Return the [x, y] coordinate for the center point of the cell that contains the specified text.  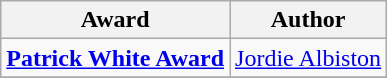
Award [116, 20]
Patrick White Award [116, 58]
Author [308, 20]
Jordie Albiston [308, 58]
